Capture the cell that displays the provided text and extract its [X, Y] central coordinate. 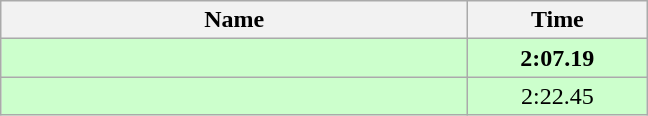
Name [234, 20]
Time [558, 20]
2:07.19 [558, 58]
2:22.45 [558, 96]
